Return the (x, y) coordinate for the center point of the cell that contains the specified text.  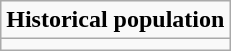
Historical population (116, 20)
